From the cell containing the given text, extract its center point as [x, y] coordinate. 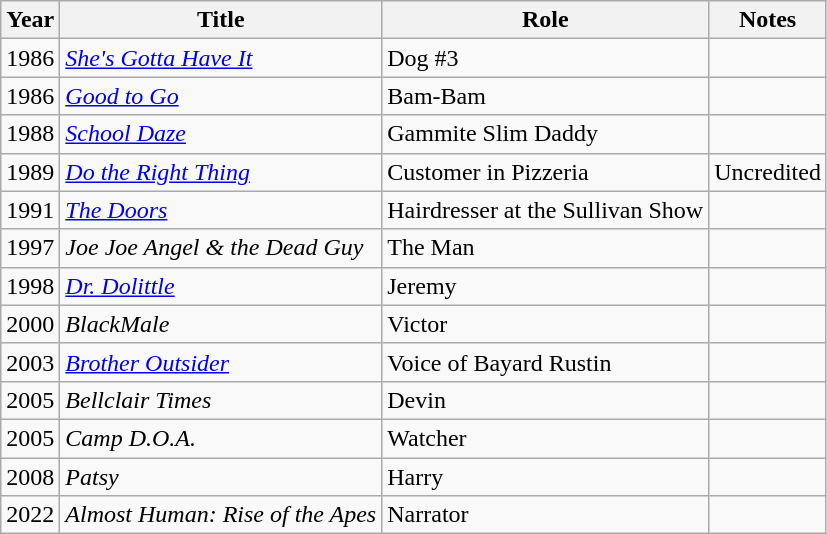
Patsy [221, 477]
Dog #3 [546, 58]
Title [221, 20]
Gammite Slim Daddy [546, 134]
Devin [546, 400]
Voice of Bayard Rustin [546, 362]
Hairdresser at the Sullivan Show [546, 210]
Dr. Dolittle [221, 286]
Customer in Pizzeria [546, 172]
Almost Human: Rise of the Apes [221, 515]
She's Gotta Have It [221, 58]
Uncredited [768, 172]
Watcher [546, 438]
Do the Right Thing [221, 172]
2008 [30, 477]
BlackMale [221, 324]
Notes [768, 20]
Bam-Bam [546, 96]
Narrator [546, 515]
Year [30, 20]
1997 [30, 248]
1991 [30, 210]
Victor [546, 324]
2003 [30, 362]
Role [546, 20]
Harry [546, 477]
2000 [30, 324]
School Daze [221, 134]
Bellclair Times [221, 400]
Joe Joe Angel & the Dead Guy [221, 248]
1998 [30, 286]
The Doors [221, 210]
Brother Outsider [221, 362]
Good to Go [221, 96]
Camp D.O.A. [221, 438]
The Man [546, 248]
Jeremy [546, 286]
1989 [30, 172]
2022 [30, 515]
1988 [30, 134]
